Capture the cell that displays the provided text and extract its [x, y] central coordinate. 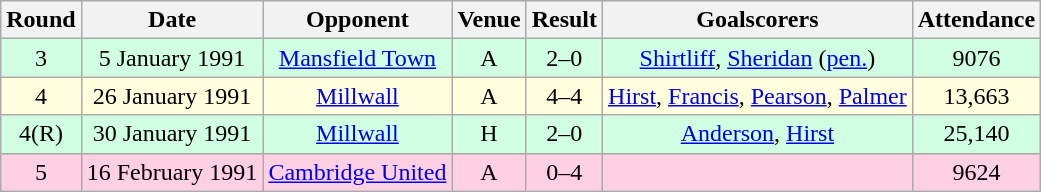
Result [564, 20]
Opponent [358, 20]
25,140 [976, 134]
Hirst, Francis, Pearson, Palmer [758, 96]
Cambridge United [358, 172]
H [489, 134]
16 February 1991 [172, 172]
9624 [976, 172]
Venue [489, 20]
Goalscorers [758, 20]
Mansfield Town [358, 58]
3 [41, 58]
0–4 [564, 172]
4–4 [564, 96]
Anderson, Hirst [758, 134]
Shirtliff, Sheridan (pen.) [758, 58]
4 [41, 96]
5 January 1991 [172, 58]
Attendance [976, 20]
Round [41, 20]
9076 [976, 58]
Date [172, 20]
5 [41, 172]
13,663 [976, 96]
30 January 1991 [172, 134]
26 January 1991 [172, 96]
4(R) [41, 134]
